Extract the [x, y] coordinate from the center of the cell holding the provided text.  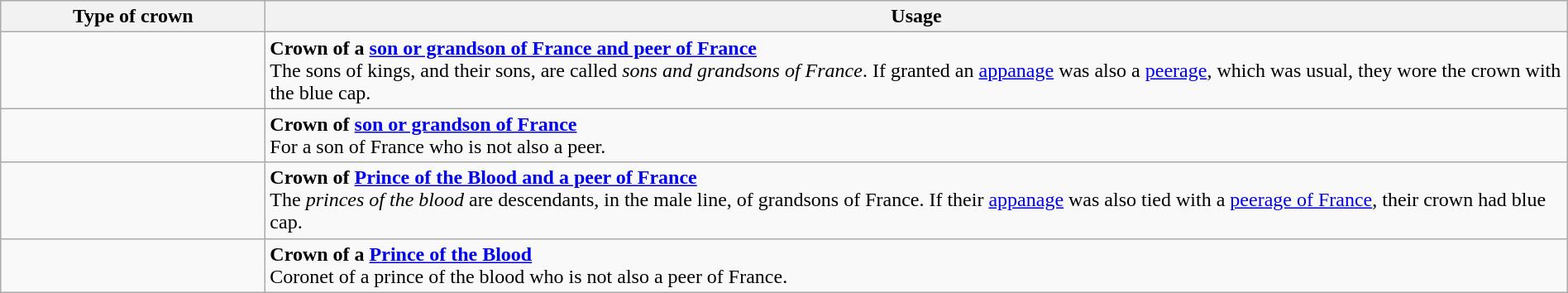
Crown of a Prince of the BloodCoronet of a prince of the blood who is not also a peer of France. [916, 265]
Type of crown [133, 17]
Crown of son or grandson of FranceFor a son of France who is not also a peer. [916, 136]
Usage [916, 17]
